For the text-containing cell, return its midpoint in [x, y] coordinate format. 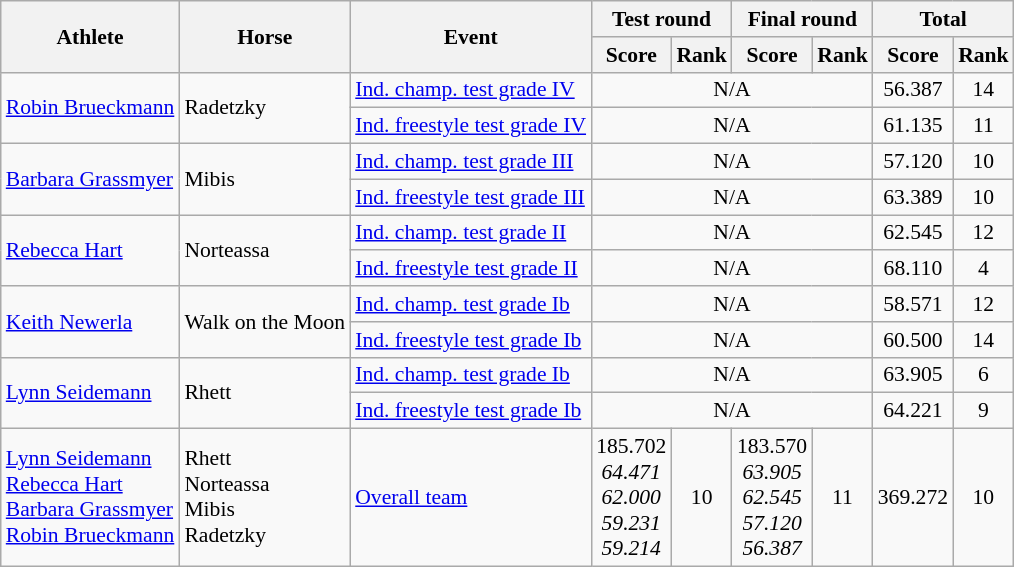
Overall team [470, 498]
Norteassa [264, 250]
Ind. champ. test grade III [470, 162]
Robin Brueckmann [90, 108]
Radetzky [264, 108]
Mibis [264, 180]
6 [984, 375]
Rhett [264, 392]
Barbara Grassmyer [90, 180]
4 [984, 269]
Horse [264, 36]
Test round [662, 19]
62.545 [913, 233]
63.389 [913, 197]
Total [944, 19]
58.571 [913, 304]
Ind. freestyle test grade III [470, 197]
Lynn SeidemannRebecca HartBarbara GrassmyerRobin Brueckmann [90, 498]
Ind. champ. test grade IV [470, 90]
Final round [802, 19]
Lynn Seidemann [90, 392]
61.135 [913, 126]
RhettNorteassaMibisRadetzky [264, 498]
Keith Newerla [90, 322]
Rebecca Hart [90, 250]
64.221 [913, 411]
Ind. champ. test grade II [470, 233]
56.387 [913, 90]
63.905 [913, 375]
Event [470, 36]
60.500 [913, 340]
Ind. freestyle test grade II [470, 269]
183.57063.90562.54557.12056.387 [772, 498]
68.110 [913, 269]
57.120 [913, 162]
185.70264.47162.00059.23159.214 [631, 498]
9 [984, 411]
Walk on the Moon [264, 322]
369.272 [913, 498]
Ind. freestyle test grade IV [470, 126]
Athlete [90, 36]
